Search for the cell housing the specified text and yield its (X, Y) center coordinate. 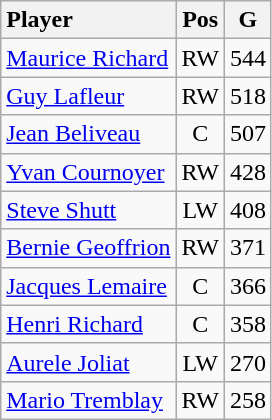
Aurele Joliat (88, 362)
Yvan Cournoyer (88, 172)
507 (248, 134)
366 (248, 286)
G (248, 20)
270 (248, 362)
Henri Richard (88, 324)
Pos (200, 20)
Jean Beliveau (88, 134)
Guy Lafleur (88, 96)
358 (248, 324)
Jacques Lemaire (88, 286)
Maurice Richard (88, 58)
428 (248, 172)
371 (248, 248)
Player (88, 20)
Mario Tremblay (88, 400)
408 (248, 210)
544 (248, 58)
Bernie Geoffrion (88, 248)
518 (248, 96)
Steve Shutt (88, 210)
258 (248, 400)
